Detect which cell encompasses the target text, then output its (x, y) center coordinate. 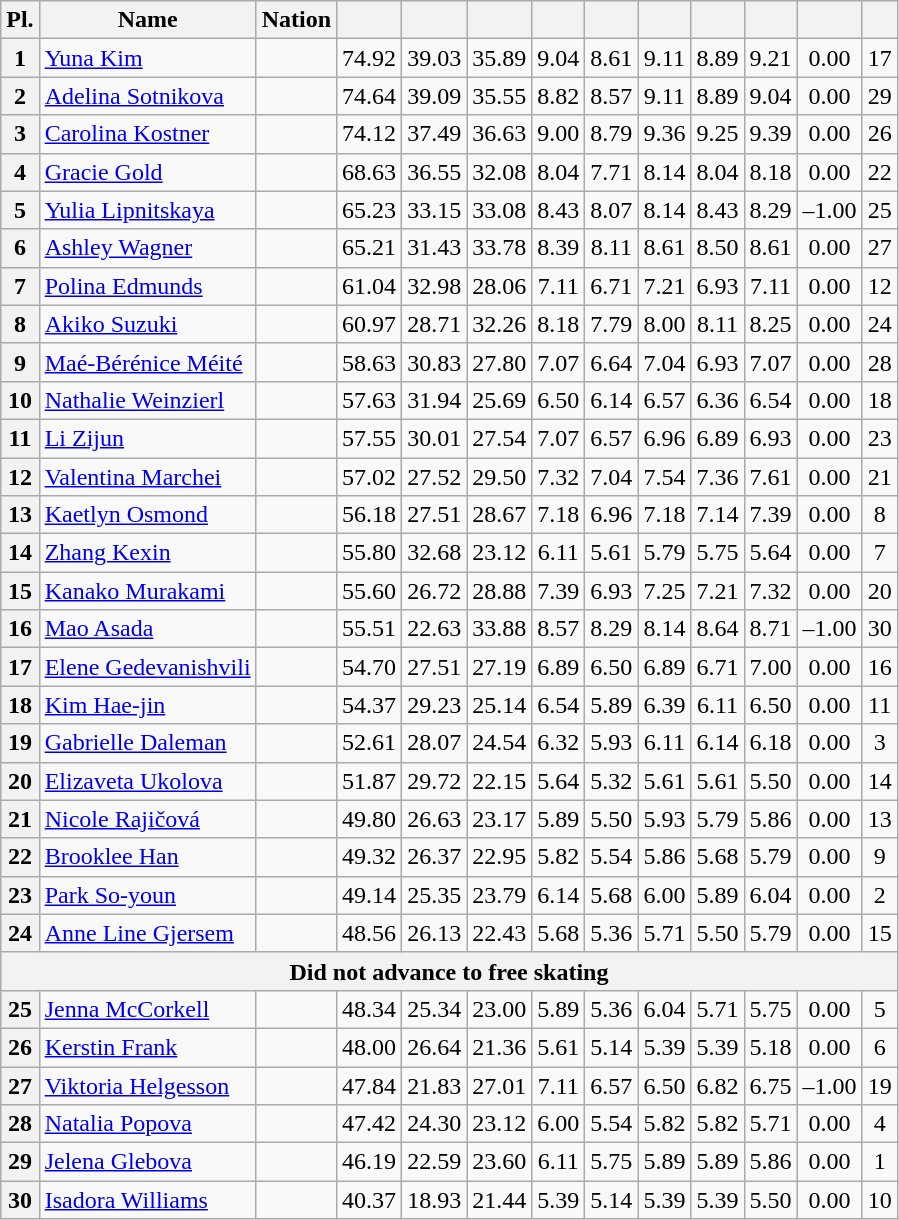
Adelina Sotnikova (148, 96)
54.70 (370, 667)
65.23 (370, 210)
Viktoria Helgesson (148, 1085)
47.84 (370, 1085)
Isadora Williams (148, 1200)
57.63 (370, 400)
Did not advance to free skating (449, 971)
7.54 (664, 477)
48.00 (370, 1047)
22.59 (434, 1162)
18.93 (434, 1200)
21.83 (434, 1085)
Akiko Suzuki (148, 324)
Jenna McCorkell (148, 1009)
32.98 (434, 286)
56.18 (370, 515)
6.75 (770, 1085)
9.25 (718, 134)
25.35 (434, 895)
Kaetlyn Osmond (148, 515)
Brooklee Han (148, 857)
30.83 (434, 362)
28.06 (500, 286)
Yulia Lipnitskaya (148, 210)
26.72 (434, 591)
54.37 (370, 705)
Kanako Murakami (148, 591)
8.39 (558, 248)
8.79 (612, 134)
Mao Asada (148, 629)
21.36 (500, 1047)
7.14 (718, 515)
6.36 (718, 400)
55.80 (370, 553)
Gracie Gold (148, 172)
Nation (296, 20)
7.36 (718, 477)
27.19 (500, 667)
7.79 (612, 324)
8.64 (718, 629)
33.08 (500, 210)
Elene Gedevanishvili (148, 667)
Li Zijun (148, 438)
28.88 (500, 591)
8.25 (770, 324)
5.32 (612, 781)
6.39 (664, 705)
36.63 (500, 134)
51.87 (370, 781)
9.21 (770, 58)
58.63 (370, 362)
29.50 (500, 477)
27.54 (500, 438)
24.54 (500, 743)
48.34 (370, 1009)
48.56 (370, 933)
49.14 (370, 895)
6.18 (770, 743)
29.23 (434, 705)
68.63 (370, 172)
9.36 (664, 134)
46.19 (370, 1162)
35.89 (500, 58)
Ashley Wagner (148, 248)
33.88 (500, 629)
7.71 (612, 172)
23.00 (500, 1009)
Park So-youn (148, 895)
26.13 (434, 933)
7.25 (664, 591)
Nicole Rajičová (148, 819)
Kerstin Frank (148, 1047)
8.71 (770, 629)
7.00 (770, 667)
30.01 (434, 438)
21.44 (500, 1200)
23.17 (500, 819)
Zhang Kexin (148, 553)
Nathalie Weinzierl (148, 400)
6.64 (612, 362)
65.21 (370, 248)
26.64 (434, 1047)
24.30 (434, 1124)
27.80 (500, 362)
32.26 (500, 324)
26.63 (434, 819)
25.34 (434, 1009)
33.15 (434, 210)
25.14 (500, 705)
28.71 (434, 324)
Kim Hae-jin (148, 705)
Polina Edmunds (148, 286)
23.60 (500, 1162)
5.18 (770, 1047)
55.60 (370, 591)
9.00 (558, 134)
22.43 (500, 933)
40.37 (370, 1200)
26.37 (434, 857)
57.02 (370, 477)
9.39 (770, 134)
Jelena Glebova (148, 1162)
32.08 (500, 172)
61.04 (370, 286)
74.92 (370, 58)
Yuna Kim (148, 58)
Carolina Kostner (148, 134)
8.00 (664, 324)
28.67 (500, 515)
Pl. (20, 20)
74.12 (370, 134)
27.01 (500, 1085)
37.49 (434, 134)
52.61 (370, 743)
Elizaveta Ukolova (148, 781)
39.03 (434, 58)
8.07 (612, 210)
33.78 (500, 248)
Name (148, 20)
35.55 (500, 96)
8.82 (558, 96)
Maé-Bérénice Méité (148, 362)
60.97 (370, 324)
36.55 (434, 172)
6.82 (718, 1085)
25.69 (500, 400)
57.55 (370, 438)
Valentina Marchei (148, 477)
55.51 (370, 629)
6.32 (558, 743)
22.15 (500, 781)
Natalia Popova (148, 1124)
49.80 (370, 819)
49.32 (370, 857)
31.43 (434, 248)
Anne Line Gjersem (148, 933)
47.42 (370, 1124)
74.64 (370, 96)
27.52 (434, 477)
7.61 (770, 477)
29.72 (434, 781)
31.94 (434, 400)
8.50 (718, 248)
32.68 (434, 553)
Gabrielle Daleman (148, 743)
23.79 (500, 895)
22.95 (500, 857)
39.09 (434, 96)
22.63 (434, 629)
28.07 (434, 743)
